Locate the cell with the specified text and output its [X, Y] center coordinate. 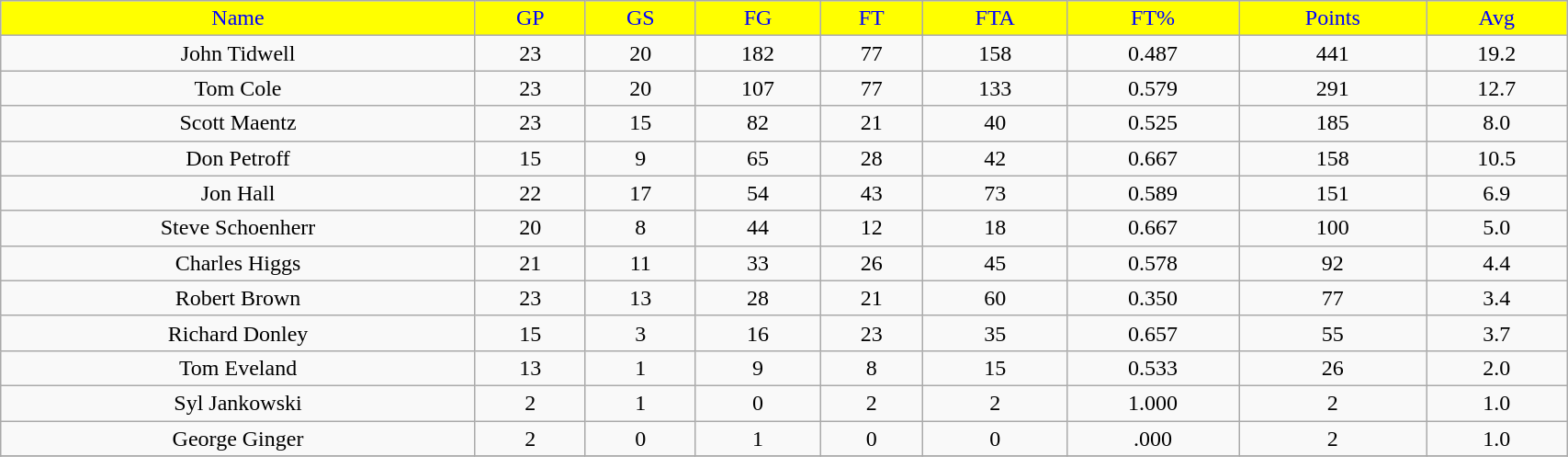
22 [530, 193]
12 [872, 228]
Name [239, 18]
1.000 [1154, 403]
0.578 [1154, 263]
3 [640, 333]
151 [1333, 193]
60 [996, 298]
54 [757, 193]
18 [996, 228]
6.9 [1497, 193]
44 [757, 228]
441 [1333, 53]
Scott Maentz [239, 123]
0.487 [1154, 53]
19.2 [1497, 53]
0.657 [1154, 333]
133 [996, 88]
GS [640, 18]
Robert Brown [239, 298]
Steve Schoenherr [239, 228]
George Ginger [239, 439]
2.0 [1497, 368]
42 [996, 158]
John Tidwell [239, 53]
17 [640, 193]
45 [996, 263]
4.4 [1497, 263]
16 [757, 333]
82 [757, 123]
0.589 [1154, 193]
Syl Jankowski [239, 403]
Avg [1497, 18]
0.525 [1154, 123]
FT% [1154, 18]
3.7 [1497, 333]
FT [872, 18]
33 [757, 263]
3.4 [1497, 298]
GP [530, 18]
291 [1333, 88]
92 [1333, 263]
Don Petroff [239, 158]
Charles Higgs [239, 263]
FG [757, 18]
55 [1333, 333]
12.7 [1497, 88]
73 [996, 193]
100 [1333, 228]
107 [757, 88]
8.0 [1497, 123]
Jon Hall [239, 193]
182 [757, 53]
Tom Cole [239, 88]
Tom Eveland [239, 368]
40 [996, 123]
FTA [996, 18]
Points [1333, 18]
Richard Donley [239, 333]
43 [872, 193]
0.579 [1154, 88]
0.350 [1154, 298]
0.533 [1154, 368]
5.0 [1497, 228]
10.5 [1497, 158]
65 [757, 158]
185 [1333, 123]
35 [996, 333]
.000 [1154, 439]
11 [640, 263]
